Scan for the cell matching the given text and deliver its (x, y) coordinate at center. 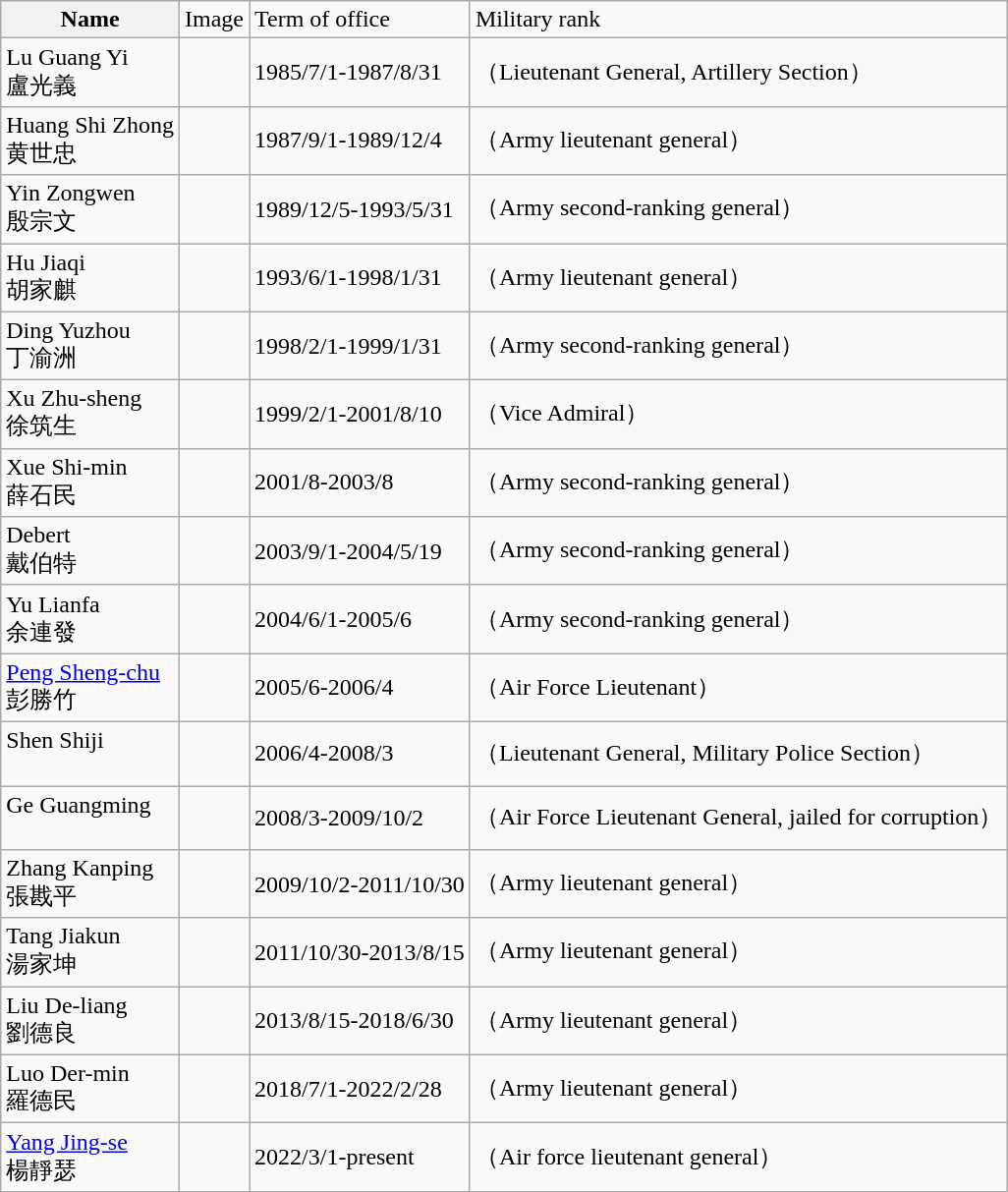
Liu De-liang劉德良 (90, 1021)
（Vice Admiral） (739, 415)
Name (90, 20)
Debert戴伯特 (90, 551)
Xu Zhu-sheng徐筑生 (90, 415)
（Lieutenant General, Artillery Section） (739, 73)
1993/6/1-1998/1/31 (360, 278)
2004/6/1-2005/6 (360, 619)
Peng Sheng-chu彭勝竹 (90, 688)
2006/4-2008/3 (360, 753)
2005/6-2006/4 (360, 688)
Military rank (739, 20)
1985/7/1-1987/8/31 (360, 73)
1987/9/1-1989/12/4 (360, 141)
1999/2/1-2001/8/10 (360, 415)
2003/9/1-2004/5/19 (360, 551)
Lu Guang Yi盧光義 (90, 73)
（Air force lieutenant general） (739, 1158)
Xue Shi-min薛石民 (90, 482)
2022/3/1-present (360, 1158)
2009/10/2-2011/10/30 (360, 884)
Huang Shi Zhong黄世忠 (90, 141)
（Lieutenant General, Military Police Section） (739, 753)
Shen Shiji (90, 753)
Image (214, 20)
Yin Zongwen 殷宗文 (90, 209)
Tang Jiakun湯家坤 (90, 952)
2008/3-2009/10/2 (360, 818)
（Air Force Lieutenant） (739, 688)
Ge Guangming (90, 818)
Yu Lianfa余連發 (90, 619)
Hu Jiaqi胡家麒 (90, 278)
2001/8-2003/8 (360, 482)
2013/8/15-2018/6/30 (360, 1021)
Term of office (360, 20)
1998/2/1-1999/1/31 (360, 346)
Ding Yuzhou丁渝洲 (90, 346)
Luo Der-min羅德民 (90, 1089)
（Air Force Lieutenant General, jailed for corruption） (739, 818)
Yang Jing-se楊靜瑟 (90, 1158)
Zhang Kanping張戡平 (90, 884)
2018/7/1-2022/2/28 (360, 1089)
2011/10/30-2013/8/15 (360, 952)
1989/12/5-1993/5/31 (360, 209)
